Find where the given text appears and provide that cell's center as (X, Y) coordinate. 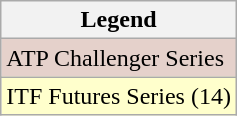
ITF Futures Series (14) (119, 96)
Legend (119, 20)
ATP Challenger Series (119, 58)
